For the text-containing cell, return its midpoint in (x, y) coordinate format. 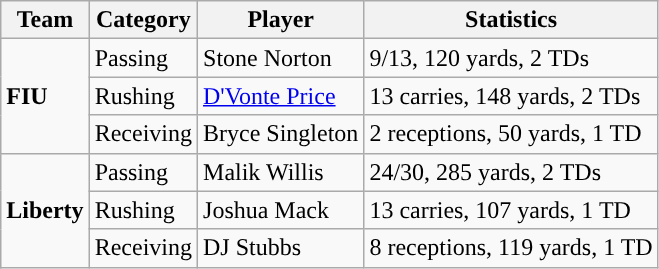
Stone Norton (281, 58)
Liberty (45, 210)
Player (281, 20)
Malik Willis (281, 172)
Category (143, 20)
FIU (45, 96)
13 carries, 107 yards, 1 TD (511, 210)
9/13, 120 yards, 2 TDs (511, 58)
Joshua Mack (281, 210)
2 receptions, 50 yards, 1 TD (511, 134)
Bryce Singleton (281, 134)
8 receptions, 119 yards, 1 TD (511, 248)
D'Vonte Price (281, 96)
DJ Stubbs (281, 248)
13 carries, 148 yards, 2 TDs (511, 96)
Statistics (511, 20)
24/30, 285 yards, 2 TDs (511, 172)
Team (45, 20)
